For the text-containing cell, return its midpoint in (x, y) coordinate format. 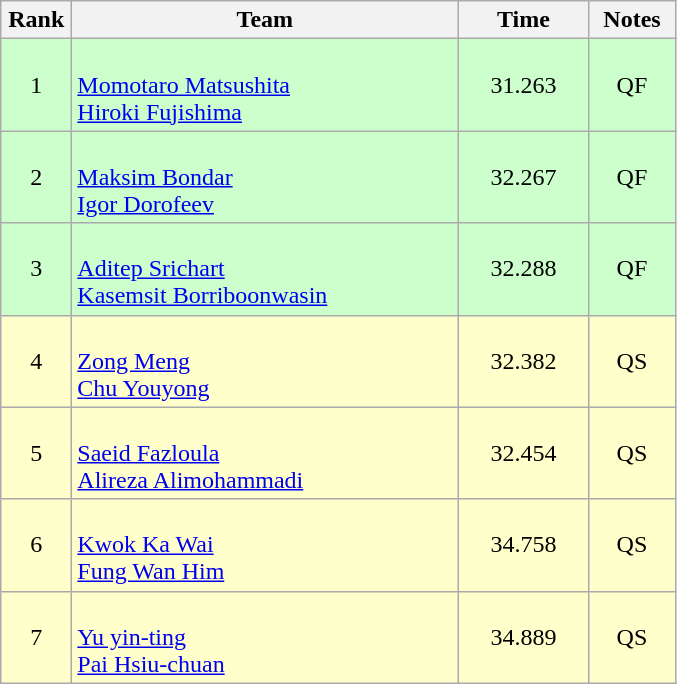
Saeid FazloulaAlireza Alimohammadi (265, 453)
7 (36, 637)
6 (36, 545)
34.758 (524, 545)
2 (36, 177)
Momotaro MatsushitaHiroki Fujishima (265, 85)
Kwok Ka WaiFung Wan Him (265, 545)
Rank (36, 20)
Team (265, 20)
34.889 (524, 637)
4 (36, 361)
Yu yin-tingPai Hsiu-chuan (265, 637)
Zong MengChu Youyong (265, 361)
32.288 (524, 269)
Time (524, 20)
Notes (632, 20)
1 (36, 85)
3 (36, 269)
31.263 (524, 85)
5 (36, 453)
Maksim BondarIgor Dorofeev (265, 177)
32.267 (524, 177)
32.454 (524, 453)
32.382 (524, 361)
Aditep SrichartKasemsit Borriboonwasin (265, 269)
